Scan for the cell matching the given text and deliver its [x, y] coordinate at center. 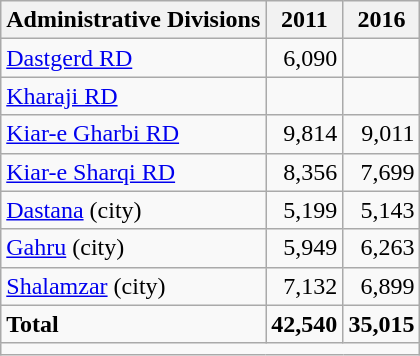
7,699 [382, 172]
42,540 [304, 324]
2016 [382, 20]
Kiar-e Gharbi RD [134, 134]
Kharaji RD [134, 96]
Dastana (city) [134, 210]
Gahru (city) [134, 248]
8,356 [304, 172]
6,090 [304, 58]
Dastgerd RD [134, 58]
5,949 [304, 248]
5,199 [304, 210]
9,011 [382, 134]
2011 [304, 20]
Administrative Divisions [134, 20]
7,132 [304, 286]
Shalamzar (city) [134, 286]
35,015 [382, 324]
5,143 [382, 210]
Kiar-e Sharqi RD [134, 172]
6,263 [382, 248]
Total [134, 324]
9,814 [304, 134]
6,899 [382, 286]
